For the text-containing cell, return its midpoint in [X, Y] coordinate format. 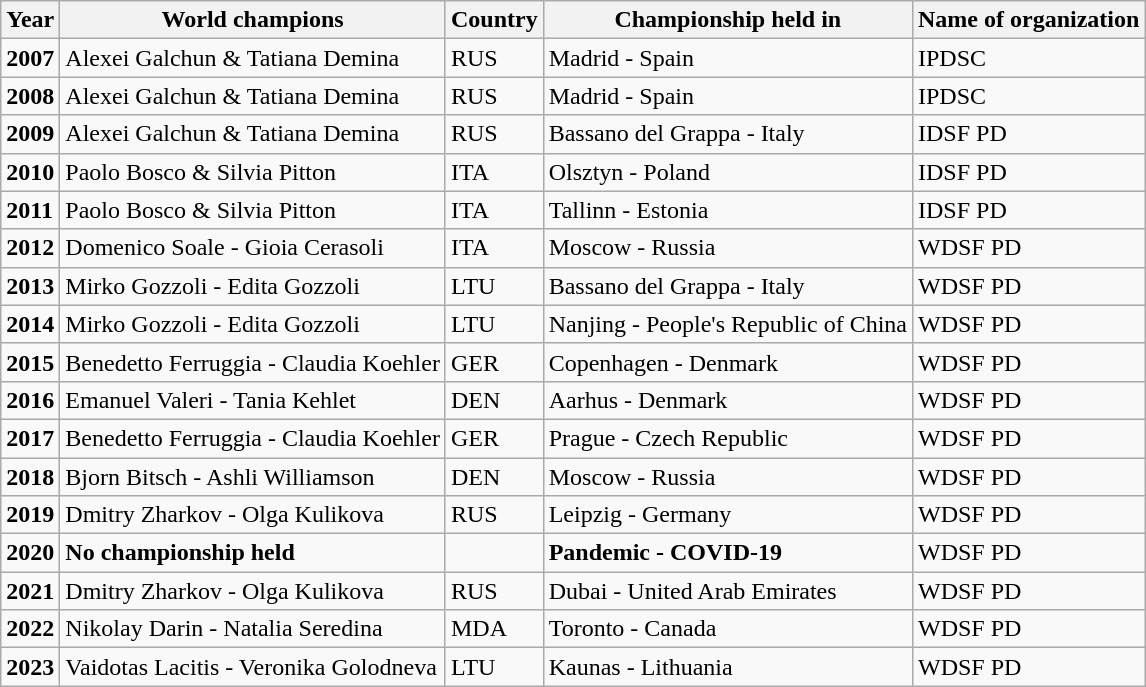
Pandemic - COVID-19 [728, 553]
Toronto - Canada [728, 629]
2013 [30, 286]
2012 [30, 248]
2018 [30, 477]
2022 [30, 629]
Year [30, 20]
Vaidotas Lacitis - Veronika Golodneva [253, 667]
Tallinn - Estonia [728, 210]
Championship held in [728, 20]
2009 [30, 134]
2007 [30, 58]
2014 [30, 324]
2011 [30, 210]
2017 [30, 438]
2019 [30, 515]
Leipzig - Germany [728, 515]
World champions [253, 20]
Name of organization [1028, 20]
MDA [494, 629]
Nanjing - People's Republic of China [728, 324]
2010 [30, 172]
2021 [30, 591]
Dubai - United Arab Emirates [728, 591]
2015 [30, 362]
Kaunas - Lithuania [728, 667]
2016 [30, 400]
Olsztyn - Poland [728, 172]
2020 [30, 553]
Bjorn Bitsch - Ashli Williamson [253, 477]
2023 [30, 667]
Emanuel Valeri - Tania Kehlet [253, 400]
Domenico Soale - Gioia Cerasoli [253, 248]
2008 [30, 96]
Aarhus - Denmark [728, 400]
Copenhagen - Denmark [728, 362]
Nikolay Darin - Natalia Seredina [253, 629]
Prague - Czech Republic [728, 438]
Country [494, 20]
No championship held [253, 553]
